Return [x, y] of the center of cell containing provided text 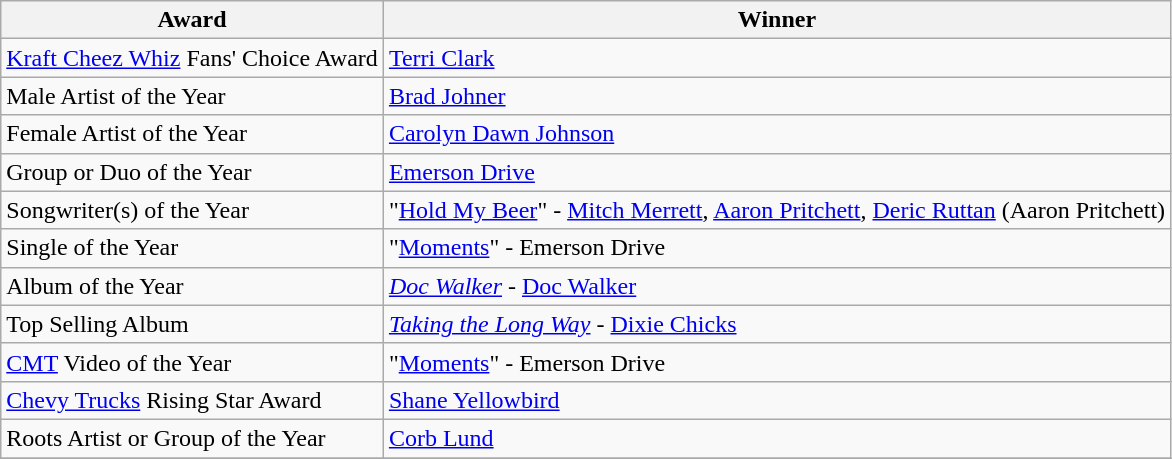
Chevy Trucks Rising Star Award [192, 400]
Shane Yellowbird [776, 400]
Taking the Long Way - Dixie Chicks [776, 324]
Winner [776, 20]
Kraft Cheez Whiz Fans' Choice Award [192, 58]
Corb Lund [776, 438]
Award [192, 20]
Male Artist of the Year [192, 96]
Top Selling Album [192, 324]
Single of the Year [192, 248]
"Hold My Beer" - Mitch Merrett, Aaron Pritchett, Deric Ruttan (Aaron Pritchett) [776, 210]
Group or Duo of the Year [192, 172]
Brad Johner [776, 96]
Songwriter(s) of the Year [192, 210]
Doc Walker - Doc Walker [776, 286]
Album of the Year [192, 286]
Female Artist of the Year [192, 134]
Emerson Drive [776, 172]
Carolyn Dawn Johnson [776, 134]
CMT Video of the Year [192, 362]
Roots Artist or Group of the Year [192, 438]
Terri Clark [776, 58]
